Pinpoint the cell where the given text exists, returning its (X, Y) midpoint coordinate. 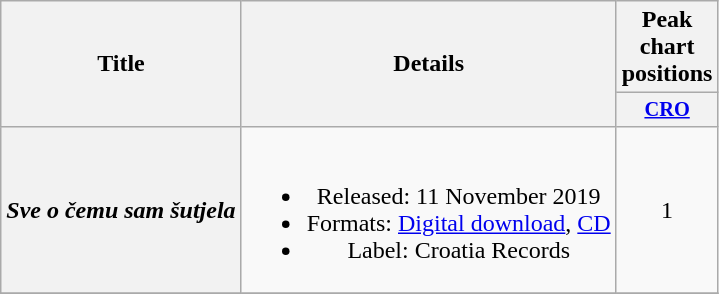
Peak chart positions (667, 47)
CRO (667, 110)
Sve o čemu sam šutjela (121, 210)
Title (121, 64)
1 (667, 210)
Released: 11 November 2019Formats: Digital download, CDLabel: Croatia Records (428, 210)
Details (428, 64)
